Pinpoint the cell where the given text exists, returning its (X, Y) midpoint coordinate. 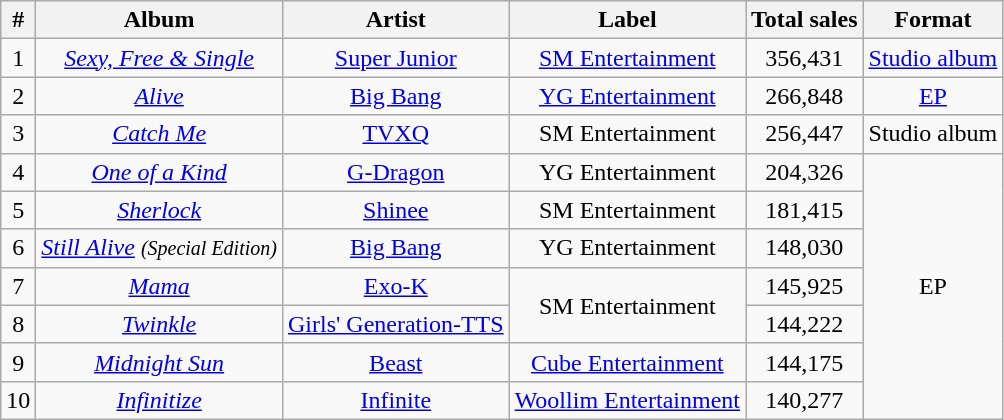
145,925 (805, 286)
10 (18, 400)
Girls' Generation-TTS (396, 324)
One of a Kind (160, 172)
Beast (396, 362)
Twinkle (160, 324)
Sexy, Free & Single (160, 58)
Mama (160, 286)
9 (18, 362)
1 (18, 58)
5 (18, 210)
204,326 (805, 172)
6 (18, 248)
Cube Entertainment (627, 362)
Infinitize (160, 400)
G-Dragon (396, 172)
# (18, 20)
Alive (160, 96)
148,030 (805, 248)
Catch Me (160, 134)
4 (18, 172)
144,175 (805, 362)
Shinee (396, 210)
Label (627, 20)
Still Alive (Special Edition) (160, 248)
Woollim Entertainment (627, 400)
356,431 (805, 58)
TVXQ (396, 134)
144,222 (805, 324)
7 (18, 286)
256,447 (805, 134)
Exo-K (396, 286)
Sherlock (160, 210)
140,277 (805, 400)
Super Junior (396, 58)
3 (18, 134)
Artist (396, 20)
181,415 (805, 210)
2 (18, 96)
Midnight Sun (160, 362)
8 (18, 324)
Total sales (805, 20)
Album (160, 20)
Format (933, 20)
Infinite (396, 400)
266,848 (805, 96)
